Capture the cell that displays the provided text and extract its (X, Y) central coordinate. 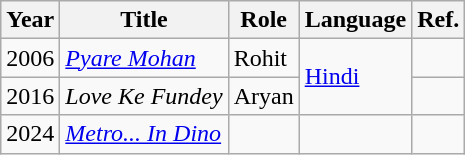
Hindi (355, 77)
2006 (30, 58)
Role (264, 20)
Title (144, 20)
Metro... In Dino (144, 134)
Aryan (264, 96)
Year (30, 20)
Rohit (264, 58)
2016 (30, 96)
2024 (30, 134)
Love Ke Fundey (144, 96)
Pyare Mohan (144, 58)
Ref. (438, 20)
Language (355, 20)
